Capture the cell that displays the provided text and extract its (X, Y) central coordinate. 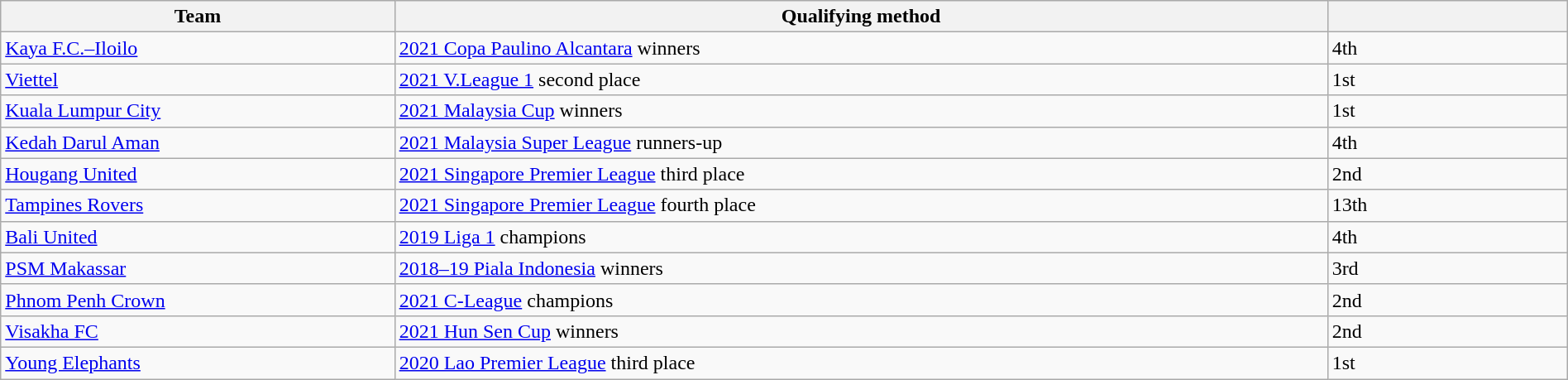
Hougang United (198, 174)
2018–19 Piala Indonesia winners (861, 268)
13th (1447, 205)
Team (198, 17)
2021 Malaysia Cup winners (861, 111)
2021 Copa Paulino Alcantara winners (861, 48)
2020 Lao Premier League third place (861, 363)
2021 Singapore Premier League fourth place (861, 205)
Visakha FC (198, 331)
2019 Liga 1 champions (861, 237)
Qualifying method (861, 17)
2021 Hun Sen Cup winners (861, 331)
Young Elephants (198, 363)
Kedah Darul Aman (198, 142)
3rd (1447, 268)
2021 C-League champions (861, 300)
2021 V.League 1 second place (861, 79)
2021 Malaysia Super League runners-up (861, 142)
Viettel (198, 79)
PSM Makassar (198, 268)
Phnom Penh Crown (198, 300)
2021 Singapore Premier League third place (861, 174)
Kuala Lumpur City (198, 111)
Bali United (198, 237)
Tampines Rovers (198, 205)
Kaya F.C.–Iloilo (198, 48)
